Pinpoint the cell where the given text exists, returning its [X, Y] midpoint coordinate. 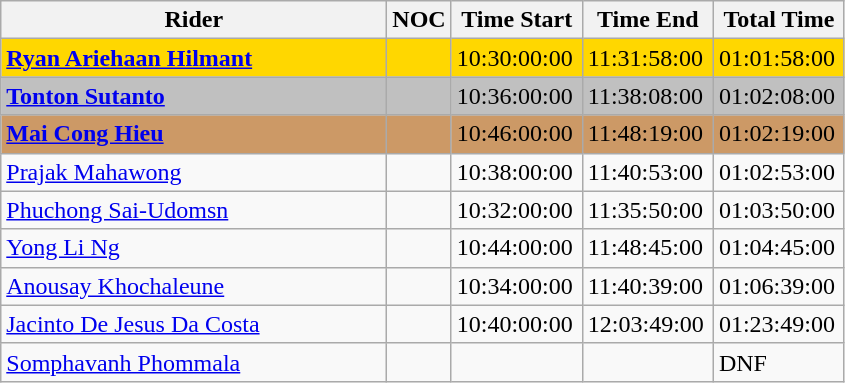
11:31:58:00 [648, 58]
10:32:00:00 [516, 210]
Mai Cong Hieu [194, 134]
11:40:39:00 [648, 286]
Anousay Khochaleune [194, 286]
12:03:49:00 [648, 324]
11:38:08:00 [648, 96]
01:01:58:00 [778, 58]
Jacinto De Jesus Da Costa [194, 324]
01:03:50:00 [778, 210]
01:06:39:00 [778, 286]
Prajak Mahawong [194, 172]
Tonton Sutanto [194, 96]
01:02:08:00 [778, 96]
10:40:00:00 [516, 324]
11:35:50:00 [648, 210]
Phuchong Sai-Udomsn [194, 210]
01:02:19:00 [778, 134]
10:38:00:00 [516, 172]
11:48:45:00 [648, 248]
11:40:53:00 [648, 172]
10:44:00:00 [516, 248]
Yong Li Ng [194, 248]
Somphavanh Phommala [194, 362]
Total Time [778, 20]
10:46:00:00 [516, 134]
Time Start [516, 20]
DNF [778, 362]
NOC [419, 20]
10:30:00:00 [516, 58]
11:48:19:00 [648, 134]
Ryan Ariehaan Hilmant [194, 58]
Rider [194, 20]
01:02:53:00 [778, 172]
10:34:00:00 [516, 286]
01:23:49:00 [778, 324]
Time End [648, 20]
01:04:45:00 [778, 248]
10:36:00:00 [516, 96]
